For the text-containing cell, return its midpoint in (x, y) coordinate format. 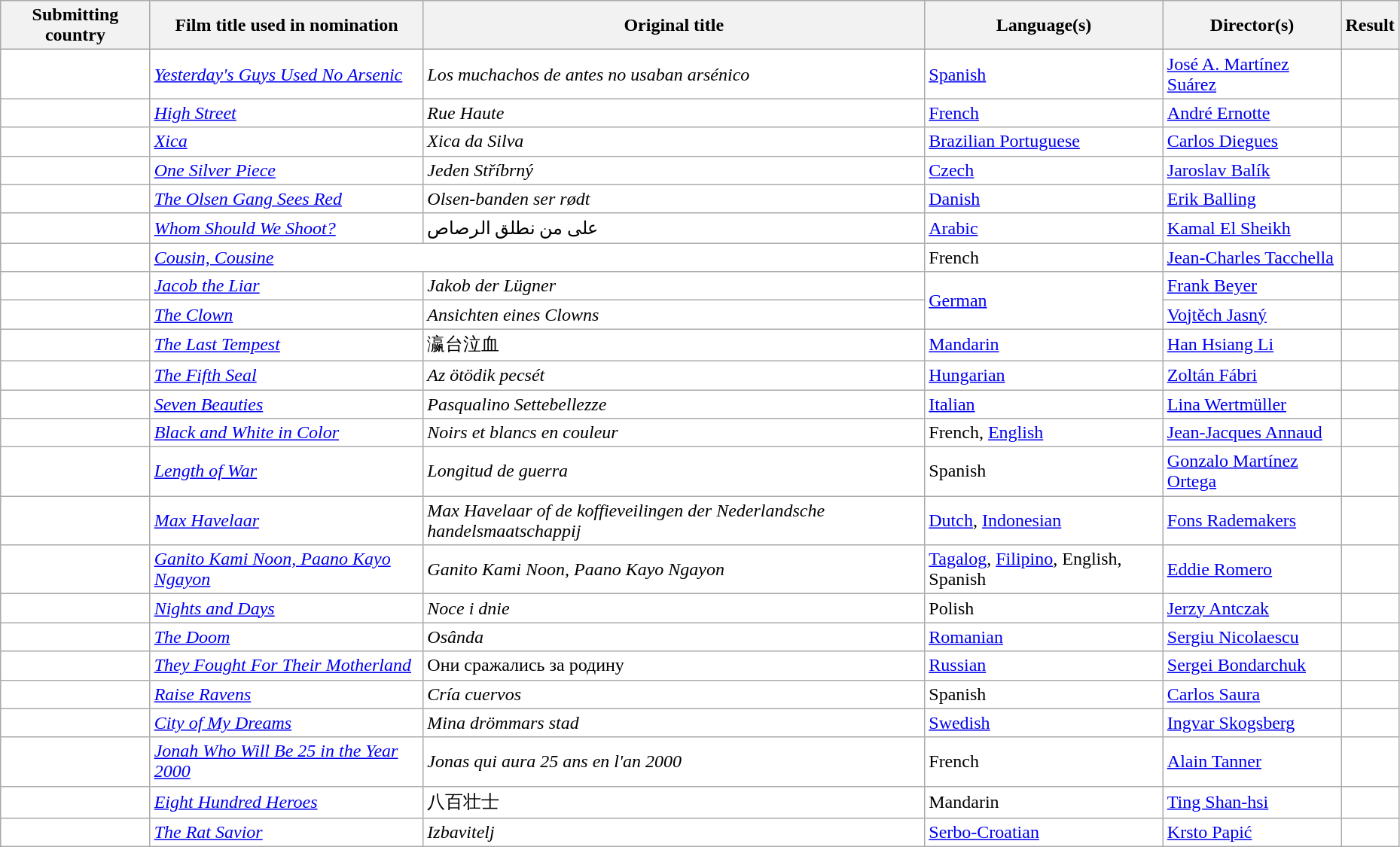
Az ötödik pecsét (674, 375)
Cría cuervos (674, 694)
Cousin, Cousine (538, 257)
Danish (1044, 199)
Director(s) (1252, 26)
Noce i dnie (674, 608)
Longitud de guerra (674, 471)
José A. Martínez Suárez (1252, 74)
Czech (1044, 170)
Jacob the Liar (286, 286)
The Clown (286, 315)
Ansichten eines Clowns (674, 315)
Arabic (1044, 228)
Serbo-Croatian (1044, 833)
The Fifth Seal (286, 375)
Jerzy Antczak (1252, 608)
Max Havelaar of de koffieveilingen der Nederlandsche handelsmaatschappij (674, 521)
Swedish (1044, 723)
Polish (1044, 608)
Italian (1044, 404)
Result (1370, 26)
Submitting country (75, 26)
Rue Haute (674, 113)
Vojtěch Jasný (1252, 315)
Black and White in Color (286, 433)
German (1044, 300)
瀛台泣血 (674, 345)
Jonas qui aura 25 ans en l'an 2000 (674, 762)
Original title (674, 26)
The Rat Savior (286, 833)
Seven Beauties (286, 404)
Jaroslav Balík (1252, 170)
Erik Balling (1252, 199)
Raise Ravens (286, 694)
Xica da Silva (674, 142)
Los muchachos de antes no usaban arsénico (674, 74)
French, English (1044, 433)
Hungarian (1044, 375)
Jonah Who Will Be 25 in the Year 2000 (286, 762)
The Last Tempest (286, 345)
Jakob der Lügner (674, 286)
على من نطلق الرصاص (674, 228)
Lina Wertmüller (1252, 404)
Alain Tanner (1252, 762)
Osânda (674, 637)
Romanian (1044, 637)
Tagalog, Filipino, English, Spanish (1044, 569)
Они сражались за родину (674, 666)
City of My Dreams (286, 723)
The Olsen Gang Sees Red (286, 199)
Jeden Stříbrný (674, 170)
Eddie Romero (1252, 569)
Jean-Jacques Annaud (1252, 433)
Han Hsiang Li (1252, 345)
Brazilian Portuguese (1044, 142)
Max Havelaar (286, 521)
Olsen-banden ser rødt (674, 199)
Gonzalo Martínez Ortega (1252, 471)
Noirs et blancs en couleur (674, 433)
Krsto Papić (1252, 833)
八百壮士 (674, 803)
Length of War (286, 471)
High Street (286, 113)
Eight Hundred Heroes (286, 803)
Dutch, Indonesian (1044, 521)
Russian (1044, 666)
Sergei Bondarchuk (1252, 666)
André Ernotte (1252, 113)
Sergiu Nicolaescu (1252, 637)
Jean-Charles Tacchella (1252, 257)
Xica (286, 142)
Ingvar Skogsberg (1252, 723)
Zoltán Fábri (1252, 375)
One Silver Piece (286, 170)
Mina drömmars stad (674, 723)
Film title used in nomination (286, 26)
Ting Shan-hsi (1252, 803)
Carlos Saura (1252, 694)
Fons Rademakers (1252, 521)
Yesterday's Guys Used No Arsenic (286, 74)
Frank Beyer (1252, 286)
Izbavitelj (674, 833)
Nights and Days (286, 608)
The Doom (286, 637)
Pasqualino Settebellezze (674, 404)
Whom Should We Shoot? (286, 228)
Kamal El Sheikh (1252, 228)
Carlos Diegues (1252, 142)
They Fought For Their Motherland (286, 666)
Language(s) (1044, 26)
